Search for the cell housing the specified text and yield its [X, Y] center coordinate. 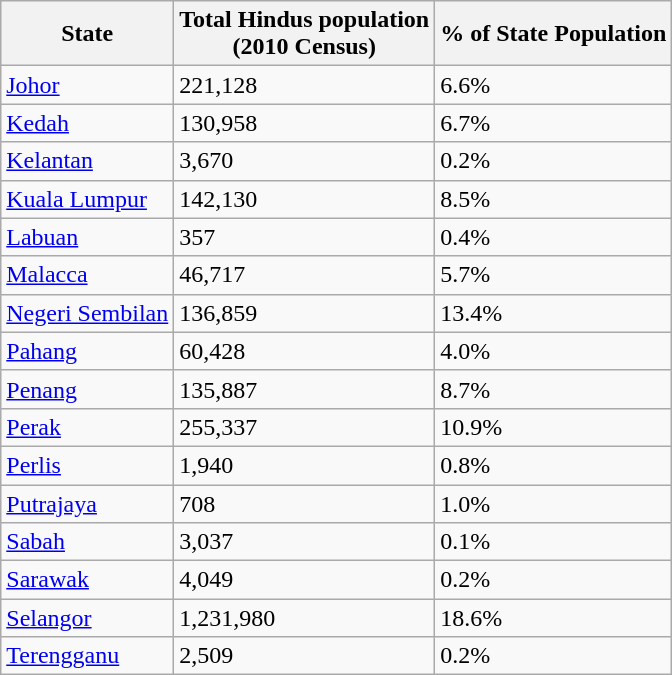
Selangor [88, 618]
Johor [88, 85]
State [88, 34]
4,049 [304, 580]
Labuan [88, 237]
Negeri Sembilan [88, 313]
0.8% [554, 465]
60,428 [304, 351]
3,670 [304, 161]
Terengganu [88, 656]
135,887 [304, 389]
% of State Population [554, 34]
130,958 [304, 123]
Malacca [88, 275]
0.4% [554, 237]
136,859 [304, 313]
221,128 [304, 85]
6.7% [554, 123]
Perak [88, 427]
Total Hindus population(2010 Census) [304, 34]
1,231,980 [304, 618]
10.9% [554, 427]
Sarawak [88, 580]
Putrajaya [88, 503]
4.0% [554, 351]
8.5% [554, 199]
13.4% [554, 313]
18.6% [554, 618]
Pahang [88, 351]
Perlis [88, 465]
357 [304, 237]
Kelantan [88, 161]
Kedah [88, 123]
708 [304, 503]
1,940 [304, 465]
6.6% [554, 85]
46,717 [304, 275]
5.7% [554, 275]
2,509 [304, 656]
142,130 [304, 199]
8.7% [554, 389]
0.1% [554, 542]
Sabah [88, 542]
1.0% [554, 503]
3,037 [304, 542]
255,337 [304, 427]
Penang [88, 389]
Kuala Lumpur [88, 199]
